Output the [X, Y] coordinate of the center of the cell containing the given text.  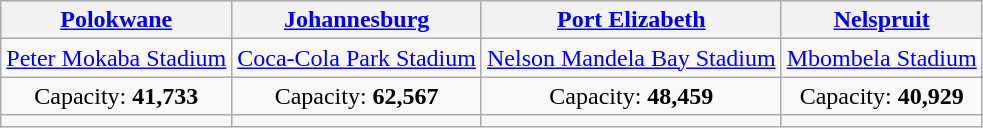
Peter Mokaba Stadium [116, 58]
Port Elizabeth [631, 20]
Coca-Cola Park Stadium [357, 58]
Capacity: 40,929 [882, 96]
Capacity: 62,567 [357, 96]
Nelspruit [882, 20]
Capacity: 41,733 [116, 96]
Capacity: 48,459 [631, 96]
Polokwane [116, 20]
Nelson Mandela Bay Stadium [631, 58]
Johannesburg [357, 20]
Mbombela Stadium [882, 58]
